Pinpoint the cell where the given text exists, returning its [x, y] midpoint coordinate. 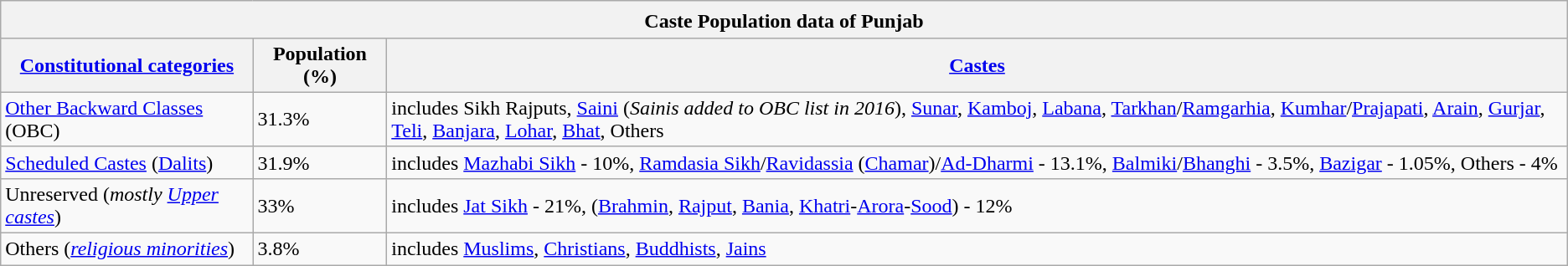
Constitutional categories [127, 65]
31.9% [320, 162]
Scheduled Castes (Dalits) [127, 162]
Others (religious minorities) [127, 249]
3.8% [320, 249]
Caste Population data of Punjab [784, 20]
33% [320, 206]
includes Muslims, Christians, Buddhists, Jains [977, 249]
Population (%) [320, 65]
Castes [977, 65]
Other Backward Classes (OBC) [127, 119]
Unreserved (mostly Upper castes) [127, 206]
includes Mazhabi Sikh - 10%, Ramdasia Sikh/Ravidassia (Chamar)/Ad-Dharmi - 13.1%, Balmiki/Bhanghi - 3.5%, Bazigar - 1.05%, Others - 4% [977, 162]
includes Jat Sikh - 21%, (Brahmin, Rajput, Bania, Khatri-Arora-Sood) - 12% [977, 206]
31.3% [320, 119]
